For the text-containing cell, return its midpoint in [x, y] coordinate format. 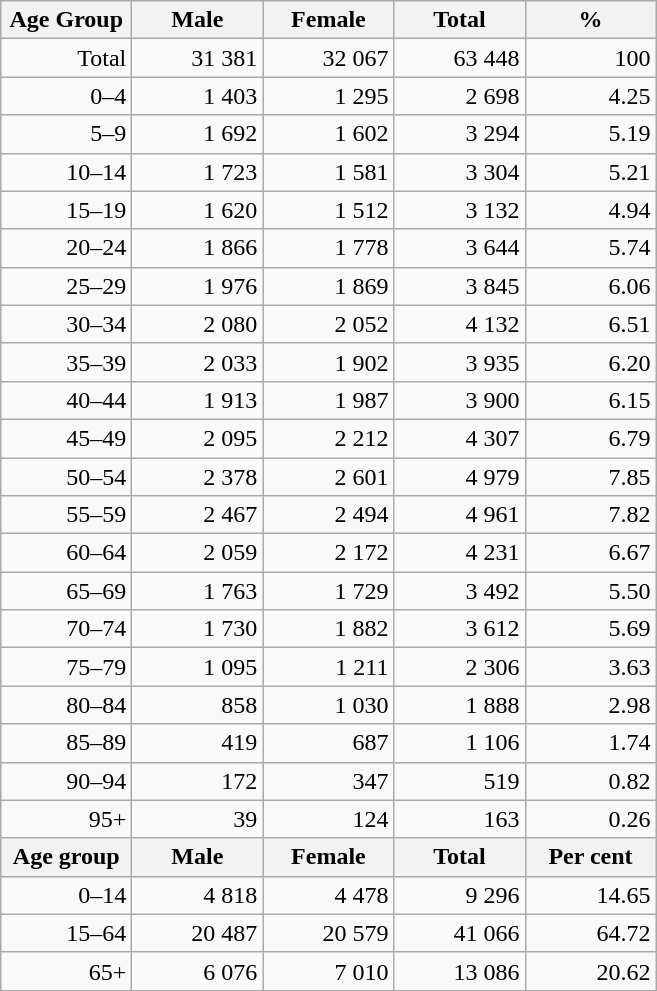
20 579 [328, 933]
% [590, 20]
Per cent [590, 857]
20.62 [590, 971]
6.79 [590, 438]
95+ [66, 819]
2 080 [198, 324]
1 902 [328, 362]
60–64 [66, 553]
4 818 [198, 895]
1.74 [590, 743]
1 095 [198, 667]
1 778 [328, 248]
4 231 [460, 553]
6.15 [590, 400]
1 030 [328, 705]
85–89 [66, 743]
41 066 [460, 933]
75–79 [66, 667]
2 306 [460, 667]
10–14 [66, 172]
64.72 [590, 933]
70–74 [66, 629]
163 [460, 819]
3 845 [460, 286]
1 403 [198, 96]
30–34 [66, 324]
2 033 [198, 362]
7.85 [590, 477]
5–9 [66, 134]
1 620 [198, 210]
7.82 [590, 515]
15–64 [66, 933]
45–49 [66, 438]
1 987 [328, 400]
1 882 [328, 629]
1 602 [328, 134]
9 296 [460, 895]
1 976 [198, 286]
3 900 [460, 400]
124 [328, 819]
35–39 [66, 362]
39 [198, 819]
2 467 [198, 515]
Age Group [66, 20]
15–19 [66, 210]
3 935 [460, 362]
0.82 [590, 781]
2 378 [198, 477]
65–69 [66, 591]
Age group [66, 857]
80–84 [66, 705]
90–94 [66, 781]
6.06 [590, 286]
32 067 [328, 58]
0–14 [66, 895]
4 478 [328, 895]
1 869 [328, 286]
1 913 [198, 400]
6.20 [590, 362]
2.98 [590, 705]
50–54 [66, 477]
5.21 [590, 172]
172 [198, 781]
2 095 [198, 438]
2 601 [328, 477]
3 294 [460, 134]
1 730 [198, 629]
4.25 [590, 96]
3 644 [460, 248]
4 979 [460, 477]
1 211 [328, 667]
1 866 [198, 248]
858 [198, 705]
40–44 [66, 400]
6.67 [590, 553]
2 172 [328, 553]
2 059 [198, 553]
1 763 [198, 591]
1 512 [328, 210]
55–59 [66, 515]
1 723 [198, 172]
63 448 [460, 58]
3 612 [460, 629]
3 304 [460, 172]
687 [328, 743]
2 698 [460, 96]
7 010 [328, 971]
1 729 [328, 591]
4 307 [460, 438]
347 [328, 781]
1 295 [328, 96]
5.19 [590, 134]
14.65 [590, 895]
2 494 [328, 515]
1 581 [328, 172]
419 [198, 743]
5.50 [590, 591]
20–24 [66, 248]
6.51 [590, 324]
0.26 [590, 819]
4.94 [590, 210]
5.74 [590, 248]
519 [460, 781]
0–4 [66, 96]
100 [590, 58]
3 132 [460, 210]
2 212 [328, 438]
6 076 [198, 971]
2 052 [328, 324]
1 106 [460, 743]
31 381 [198, 58]
25–29 [66, 286]
4 961 [460, 515]
3.63 [590, 667]
5.69 [590, 629]
4 132 [460, 324]
20 487 [198, 933]
65+ [66, 971]
1 692 [198, 134]
1 888 [460, 705]
3 492 [460, 591]
13 086 [460, 971]
